Determine the [X, Y] coordinate at the center of the cell enclosing the given text.  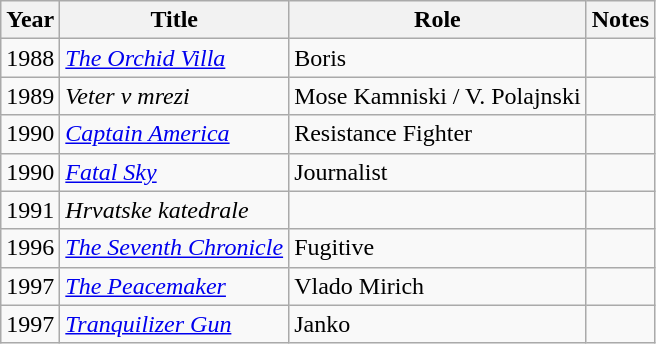
Mose Kamniski / V. Polajnski [438, 96]
The Peacemaker [174, 286]
Notes [620, 20]
1991 [30, 210]
Fatal Sky [174, 172]
1989 [30, 96]
Captain America [174, 134]
Journalist [438, 172]
1996 [30, 248]
1988 [30, 58]
Veter v mrezi [174, 96]
Resistance Fighter [438, 134]
Hrvatske katedrale [174, 210]
The Orchid Villa [174, 58]
Year [30, 20]
Tranquilizer Gun [174, 324]
Boris [438, 58]
Role [438, 20]
Vlado Mirich [438, 286]
Fugitive [438, 248]
Janko [438, 324]
Title [174, 20]
The Seventh Chronicle [174, 248]
